Extract the (x, y) coordinate from the center of the cell holding the provided text.  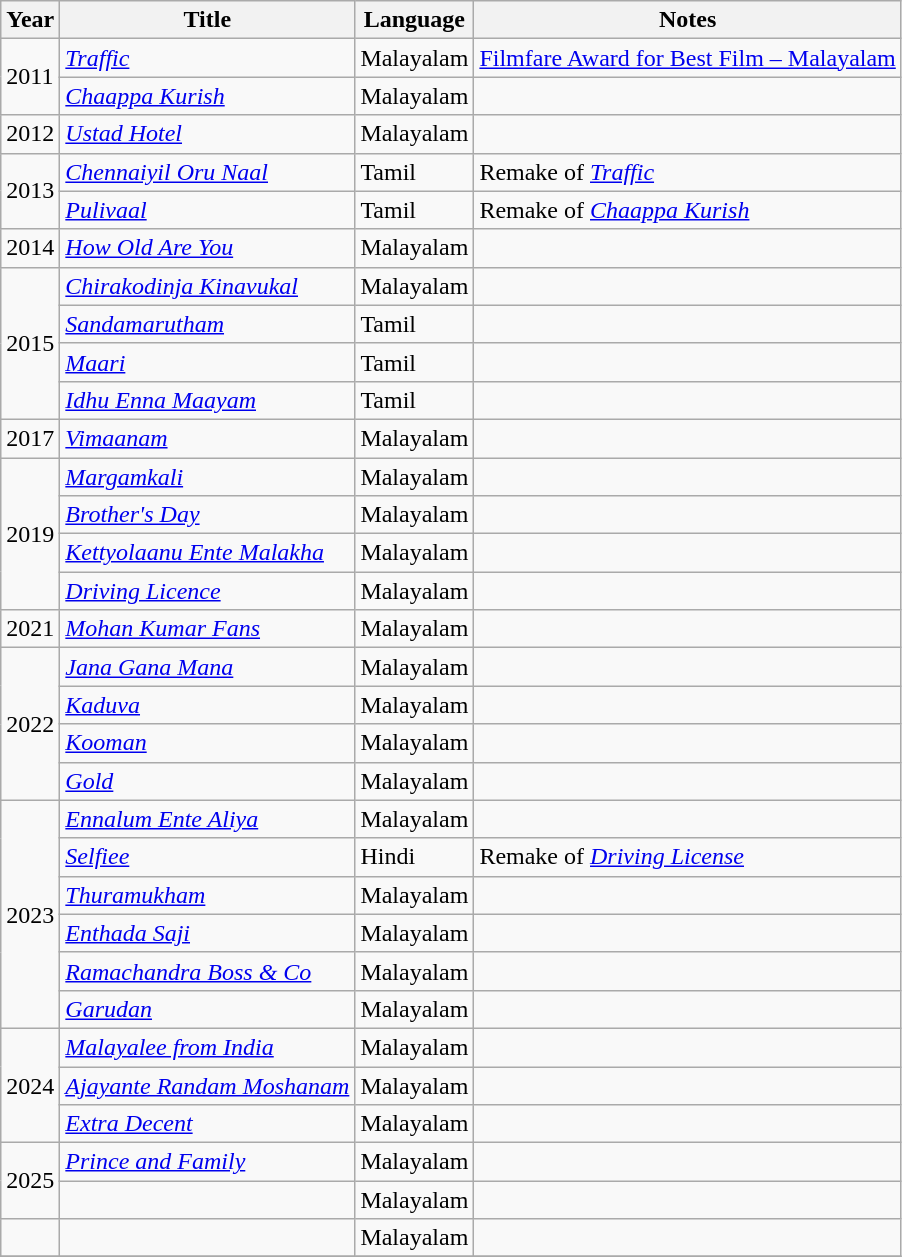
Jana Gana Mana (208, 667)
Garudan (208, 1009)
Year (30, 20)
2014 (30, 248)
Ajayante Randam Moshanam (208, 1085)
Extra Decent (208, 1124)
Title (208, 20)
Vimaanam (208, 438)
Prince and Family (208, 1162)
Kettyolaanu Ente Malakha (208, 553)
Maari (208, 362)
2017 (30, 438)
Kooman (208, 743)
Ramachandra Boss & Co (208, 971)
How Old Are You (208, 248)
Enthada Saji (208, 933)
2013 (30, 191)
Malayalee from India (208, 1047)
Pulivaal (208, 210)
Gold (208, 781)
Mohan Kumar Fans (208, 629)
2022 (30, 724)
Filmfare Award for Best Film – Malayalam (688, 58)
2012 (30, 134)
Language (414, 20)
Notes (688, 20)
Selfiee (208, 857)
Remake of Chaappa Kurish (688, 210)
Thuramukham (208, 895)
2011 (30, 77)
Traffic (208, 58)
2024 (30, 1085)
Brother's Day (208, 515)
Remake of Traffic (688, 172)
2023 (30, 914)
Ustad Hotel (208, 134)
2025 (30, 1181)
2015 (30, 343)
Margamkali (208, 477)
2021 (30, 629)
Idhu Enna Maayam (208, 400)
Chirakodinja Kinavukal (208, 286)
Ennalum Ente Aliya (208, 819)
Kaduva (208, 705)
Chennaiyil Oru Naal (208, 172)
Chaappa Kurish (208, 96)
Remake of Driving License (688, 857)
Driving Licence (208, 591)
2019 (30, 534)
Hindi (414, 857)
Sandamarutham (208, 324)
